Identify which cell holds the provided text, then report its (x, y) central coordinate. 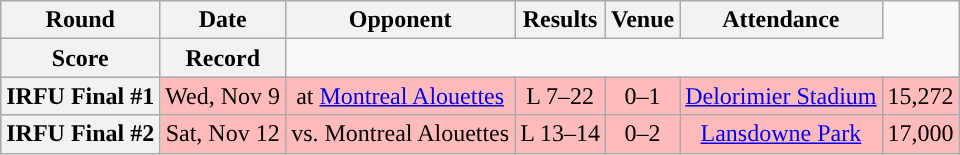
0–2 (642, 134)
Wed, Nov 9 (223, 96)
vs. Montreal Alouettes (400, 134)
17,000 (920, 134)
IRFU Final #1 (80, 96)
Record (223, 58)
Lansdowne Park (781, 134)
Opponent (400, 20)
Venue (642, 20)
Score (80, 58)
Results (560, 20)
0–1 (642, 96)
15,272 (920, 96)
at Montreal Alouettes (400, 96)
Date (223, 20)
L 7–22 (560, 96)
Round (80, 20)
L 13–14 (560, 134)
Sat, Nov 12 (223, 134)
IRFU Final #2 (80, 134)
Attendance (781, 20)
Delorimier Stadium (781, 96)
